Extract the (x, y) coordinate from the center of the cell holding the provided text.  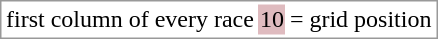
first column of every race (130, 19)
10 (272, 19)
= grid position (360, 19)
